Output the [x, y] coordinate of the center of the cell containing the given text.  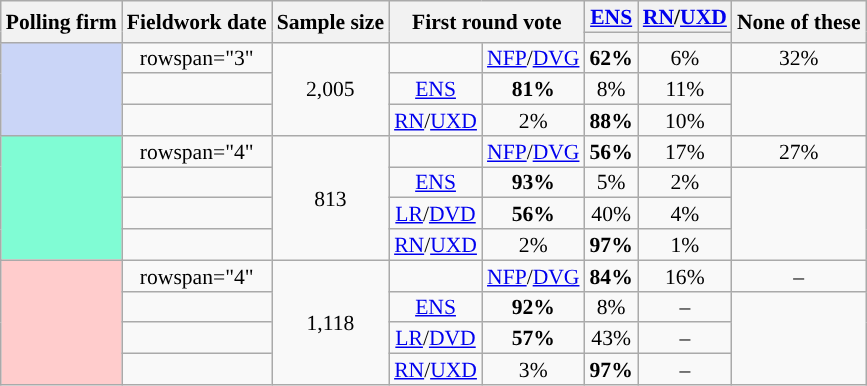
11% [685, 90]
3% [534, 370]
27% [799, 152]
1% [685, 244]
Sample size [330, 22]
4% [685, 214]
6% [685, 58]
10% [685, 120]
43% [612, 338]
Fieldwork date [197, 22]
rowspan="3" [197, 58]
62% [612, 58]
First round vote [486, 22]
92% [534, 306]
84% [612, 276]
40% [612, 214]
1,118 [330, 322]
5% [612, 182]
88% [612, 120]
32% [799, 58]
2,005 [330, 88]
None of these [799, 22]
16% [685, 276]
57% [534, 338]
81% [534, 90]
Polling firm [62, 22]
17% [685, 152]
93% [534, 182]
813 [330, 198]
